From the cell containing the given text, extract its center point as [X, Y] coordinate. 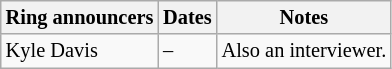
Kyle Davis [80, 51]
Ring announcers [80, 17]
Notes [304, 17]
– [187, 51]
Dates [187, 17]
Also an interviewer. [304, 51]
